Locate the cell with the specified text and output its [X, Y] center coordinate. 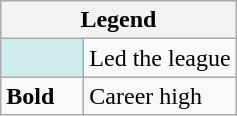
Career high [160, 96]
Led the league [160, 58]
Legend [118, 20]
Bold [42, 96]
